Identify which cell holds the provided text, then report its [X, Y] central coordinate. 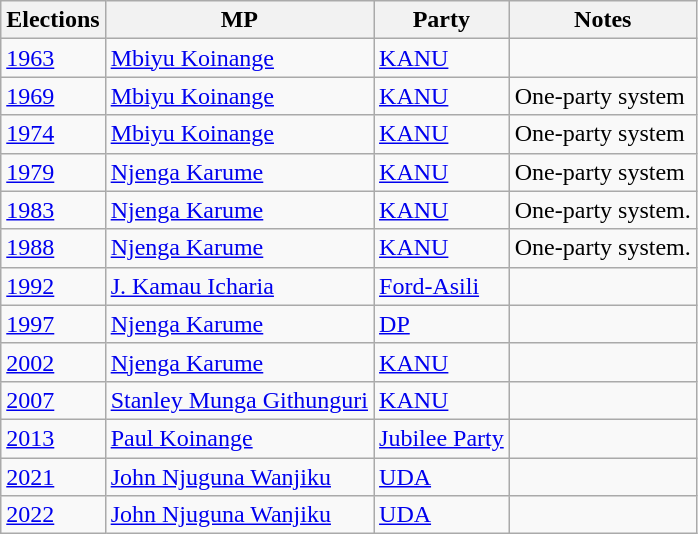
2022 [53, 515]
Paul Koinange [239, 438]
1992 [53, 286]
1974 [53, 134]
1979 [53, 172]
Party [442, 20]
DP [442, 324]
2013 [53, 438]
2007 [53, 400]
1997 [53, 324]
MP [239, 20]
Jubilee Party [442, 438]
Ford-Asili [442, 286]
2002 [53, 362]
1983 [53, 210]
1963 [53, 58]
2021 [53, 477]
Elections [53, 20]
1988 [53, 248]
Stanley Munga Githunguri [239, 400]
Notes [602, 20]
1969 [53, 96]
J. Kamau Icharia [239, 286]
